Return (X, Y) of the center of cell containing provided text 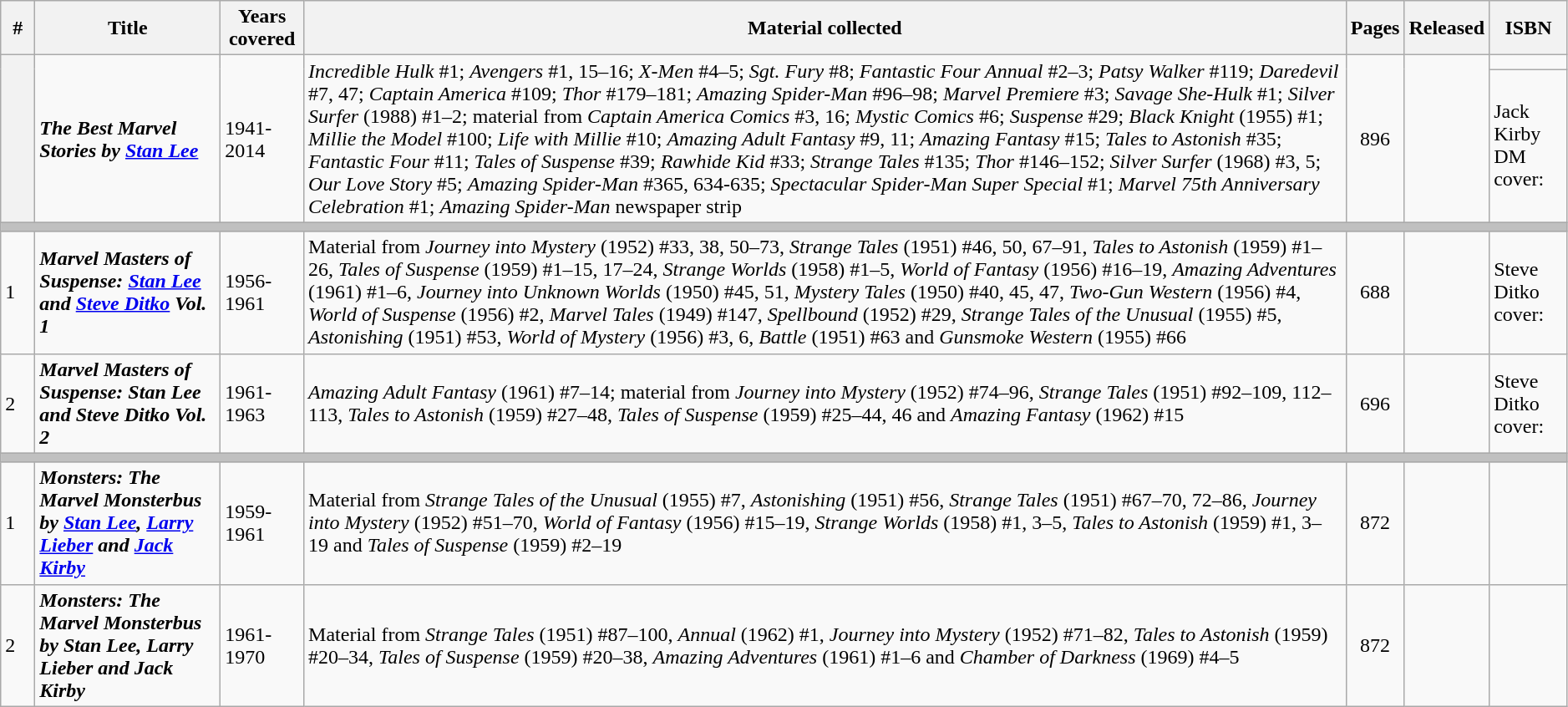
Jack Kirby DM cover: (1529, 145)
The Best Marvel Stories by Stan Lee (128, 139)
ISBN (1529, 28)
Released (1447, 28)
896 (1375, 139)
Title (128, 28)
696 (1375, 403)
1959-1961 (262, 523)
1961-1963 (262, 403)
Material collected (825, 28)
Marvel Masters of Suspense: Stan Lee and Steve Ditko Vol. 1 (128, 292)
Years covered (262, 28)
688 (1375, 292)
# (18, 28)
Pages (1375, 28)
1961-1970 (262, 645)
1941-2014 (262, 139)
1956-1961 (262, 292)
Marvel Masters of Suspense: Stan Lee and Steve Ditko Vol. 2 (128, 403)
